Identify which cell holds the provided text, then report its [x, y] central coordinate. 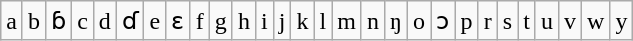
ɓ [59, 21]
a [12, 21]
v [570, 21]
u [546, 21]
d [104, 21]
k [302, 21]
j [282, 21]
t [527, 21]
ɗ [130, 21]
b [34, 21]
r [488, 21]
o [418, 21]
s [507, 21]
y [622, 21]
ɔ [444, 21]
w [595, 21]
ɛ [178, 21]
h [244, 21]
f [200, 21]
m [347, 21]
ŋ [396, 21]
g [220, 21]
p [466, 21]
i [264, 21]
l [323, 21]
e [155, 21]
n [372, 21]
c [83, 21]
